Extract the [x, y] coordinate from the center of the cell holding the provided text.  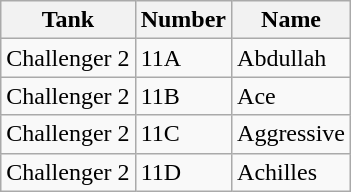
Name [292, 20]
Abdullah [292, 58]
Ace [292, 96]
Achilles [292, 172]
11C [183, 134]
Aggressive [292, 134]
Tank [68, 20]
11B [183, 96]
11D [183, 172]
Number [183, 20]
11A [183, 58]
